Return the (x, y) coordinate for the center point of the cell that contains the specified text.  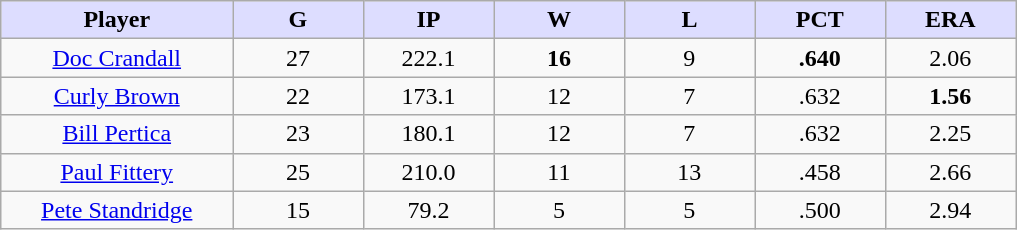
23 (298, 134)
173.1 (428, 96)
Doc Crandall (117, 58)
W (559, 20)
Player (117, 20)
22 (298, 96)
PCT (820, 20)
27 (298, 58)
25 (298, 172)
.640 (820, 58)
222.1 (428, 58)
2.25 (950, 134)
Curly Brown (117, 96)
16 (559, 58)
11 (559, 172)
1.56 (950, 96)
9 (689, 58)
2.66 (950, 172)
180.1 (428, 134)
ERA (950, 20)
79.2 (428, 210)
15 (298, 210)
G (298, 20)
13 (689, 172)
Paul Fittery (117, 172)
2.06 (950, 58)
Pete Standridge (117, 210)
210.0 (428, 172)
L (689, 20)
Bill Pertica (117, 134)
IP (428, 20)
.500 (820, 210)
.458 (820, 172)
2.94 (950, 210)
